Find where the given text appears and provide that cell's center as (X, Y) coordinate. 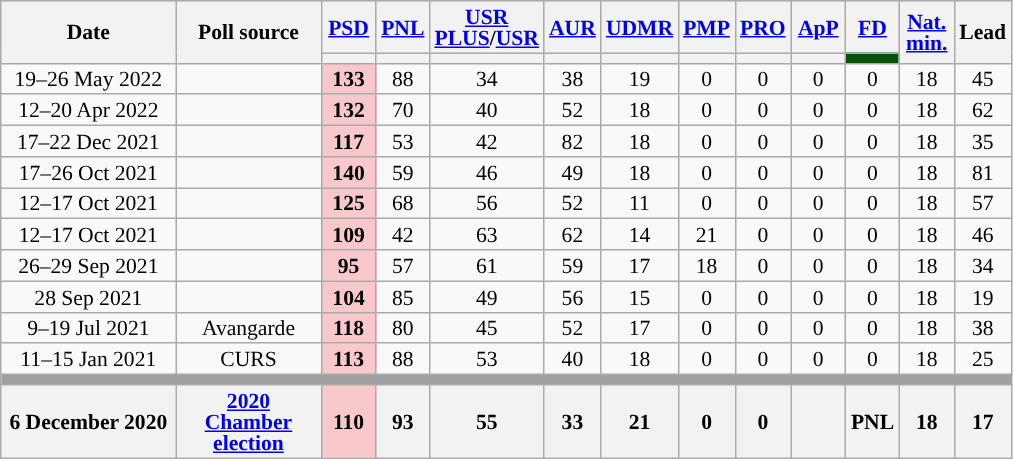
63 (486, 234)
117 (348, 142)
133 (348, 78)
Date (88, 32)
Nat. min. (926, 32)
26–29 Sep 2021 (88, 266)
33 (572, 422)
81 (982, 172)
PRO (763, 27)
113 (348, 360)
Lead (982, 32)
28 Sep 2021 (88, 296)
Poll source (248, 32)
85 (402, 296)
12–20 Apr 2022 (88, 110)
82 (572, 142)
Avangarde (248, 328)
68 (402, 204)
95 (348, 266)
80 (402, 328)
118 (348, 328)
61 (486, 266)
ApP (818, 27)
2020 Chamber election (248, 422)
AUR (572, 27)
USR PLUS/USR (486, 27)
35 (982, 142)
25 (982, 360)
CURS (248, 360)
140 (348, 172)
PSD (348, 27)
132 (348, 110)
FD (872, 27)
9–19 Jul 2021 (88, 328)
125 (348, 204)
14 (640, 234)
PMP (706, 27)
110 (348, 422)
15 (640, 296)
70 (402, 110)
6 December 2020 (88, 422)
17–22 Dec 2021 (88, 142)
11 (640, 204)
UDMR (640, 27)
104 (348, 296)
109 (348, 234)
55 (486, 422)
11–15 Jan 2021 (88, 360)
19–26 May 2022 (88, 78)
93 (402, 422)
17–26 Oct 2021 (88, 172)
